For the text-containing cell, return its midpoint in (x, y) coordinate format. 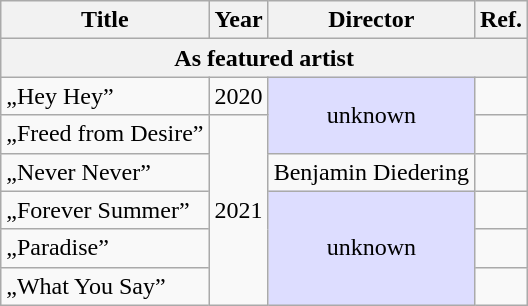
Year (238, 20)
„Hey Hey” (105, 96)
Title (105, 20)
„Never Never” (105, 172)
Benjamin Diedering (371, 172)
Ref. (500, 20)
„Forever Summer” (105, 210)
„Freed from Desire” (105, 134)
Director (371, 20)
2020 (238, 96)
As featured artist (264, 58)
„Paradise” (105, 248)
2021 (238, 210)
„What You Say” (105, 286)
